Return (X, Y) of the center of cell containing provided text 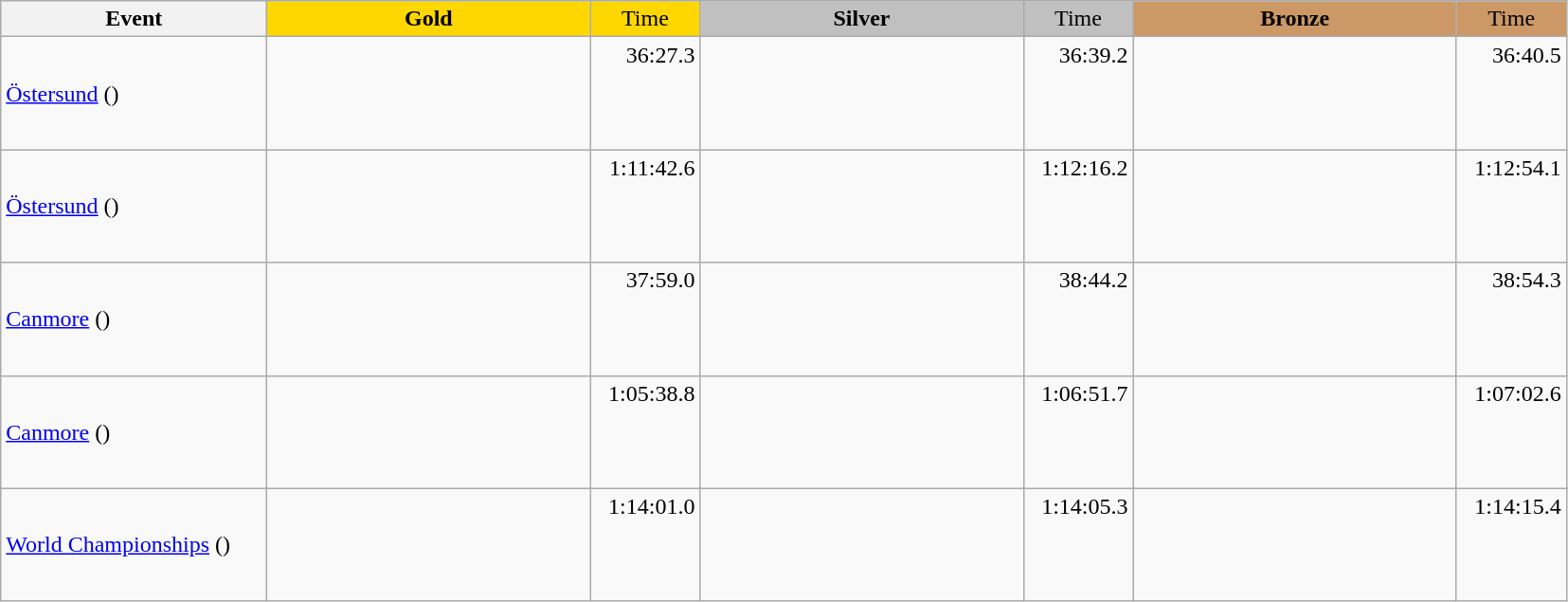
1:12:54.1 (1511, 207)
37:59.0 (645, 319)
1:11:42.6 (645, 207)
1:14:01.0 (645, 544)
1:14:15.4 (1511, 544)
Event (135, 19)
36:40.5 (1511, 93)
1:06:51.7 (1078, 432)
36:39.2 (1078, 93)
Silver (862, 19)
38:44.2 (1078, 319)
World Championships () (135, 544)
1:14:05.3 (1078, 544)
1:12:16.2 (1078, 207)
1:07:02.6 (1511, 432)
Bronze (1294, 19)
Gold (428, 19)
1:05:38.8 (645, 432)
36:27.3 (645, 93)
38:54.3 (1511, 319)
